Capture the cell that displays the provided text and extract its [x, y] central coordinate. 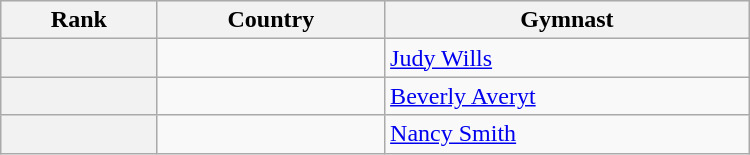
Gymnast [568, 20]
Nancy Smith [568, 134]
Beverly Averyt [568, 96]
Rank [79, 20]
Country [271, 20]
Judy Wills [568, 58]
